Pinpoint the cell where the given text exists, returning its (X, Y) midpoint coordinate. 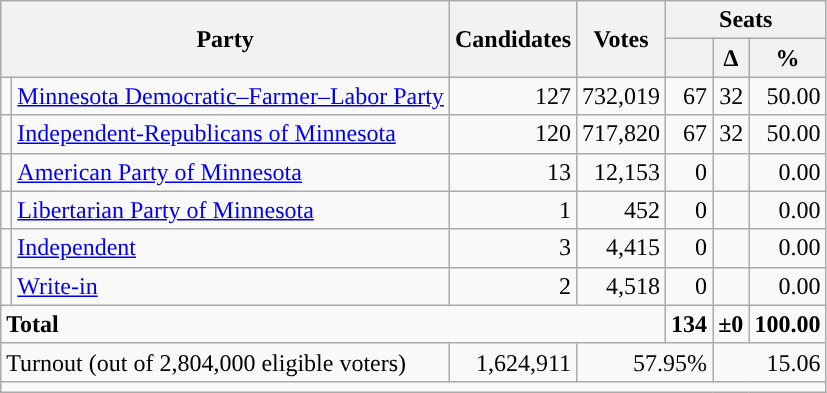
1,624,911 (512, 362)
15.06 (770, 362)
Total (334, 324)
452 (622, 210)
100.00 (788, 324)
Votes (622, 39)
3 (512, 248)
717,820 (622, 134)
Libertarian Party of Minnesota (231, 210)
2 (512, 286)
Independent (231, 248)
Candidates (512, 39)
4,415 (622, 248)
13 (512, 172)
Write-in (231, 286)
732,019 (622, 96)
% (788, 58)
4,518 (622, 286)
Independent-Republicans of Minnesota (231, 134)
Party (226, 39)
57.95% (645, 362)
134 (690, 324)
±0 (731, 324)
Seats (746, 20)
∆ (731, 58)
120 (512, 134)
12,153 (622, 172)
American Party of Minnesota (231, 172)
Minnesota Democratic–Farmer–Labor Party (231, 96)
1 (512, 210)
127 (512, 96)
Turnout (out of 2,804,000 eligible voters) (226, 362)
